Capture the cell that displays the provided text and extract its (X, Y) central coordinate. 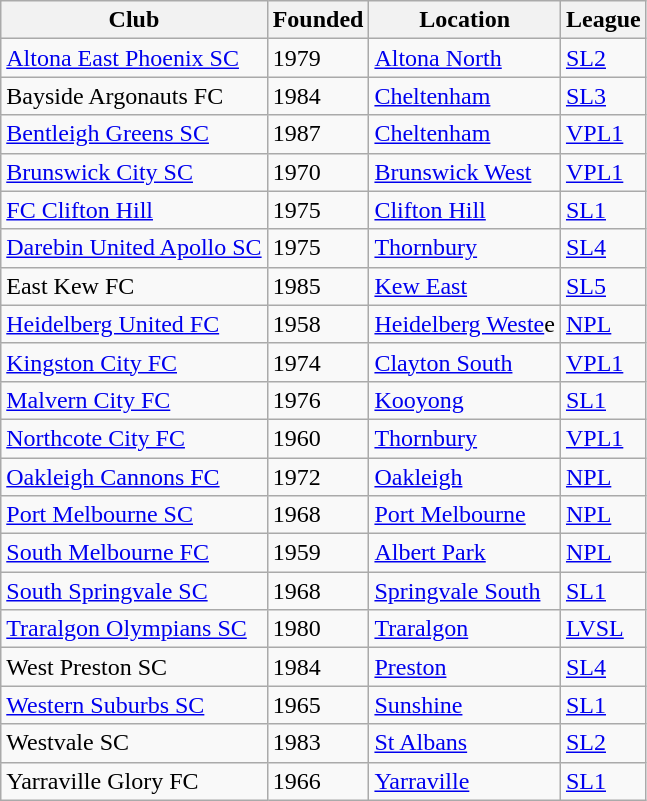
SL3 (603, 96)
Bentleigh Greens SC (134, 134)
1985 (318, 286)
Heidelberg United FC (134, 324)
St Albans (465, 743)
1980 (318, 629)
1972 (318, 477)
Sunshine (465, 705)
Westvale SC (134, 743)
Kew East (465, 286)
Brunswick West (465, 172)
East Kew FC (134, 286)
League (603, 20)
1959 (318, 553)
1966 (318, 781)
Oakleigh Cannons FC (134, 477)
SL5 (603, 286)
LVSL (603, 629)
Traralgon (465, 629)
Western Suburbs SC (134, 705)
Port Melbourne (465, 515)
Yarraville (465, 781)
Altona East Phoenix SC (134, 58)
Northcote City FC (134, 438)
Yarraville Glory FC (134, 781)
South Melbourne FC (134, 553)
1987 (318, 134)
Founded (318, 20)
1983 (318, 743)
FC Clifton Hill (134, 210)
Clifton Hill (465, 210)
Traralgon Olympians SC (134, 629)
Oakleigh (465, 477)
Springvale South (465, 591)
Brunswick City SC (134, 172)
1960 (318, 438)
Kingston City FC (134, 362)
Albert Park (465, 553)
1974 (318, 362)
1958 (318, 324)
Bayside Argonauts FC (134, 96)
South Springvale SC (134, 591)
1976 (318, 400)
West Preston SC (134, 667)
Altona North (465, 58)
Location (465, 20)
1965 (318, 705)
Preston (465, 667)
Kooyong (465, 400)
Darebin United Apollo SC (134, 248)
Malvern City FC (134, 400)
Heidelberg Westee (465, 324)
1979 (318, 58)
Port Melbourne SC (134, 515)
1970 (318, 172)
Clayton South (465, 362)
Club (134, 20)
